Determine the (x, y) coordinate at the center of the cell enclosing the given text.  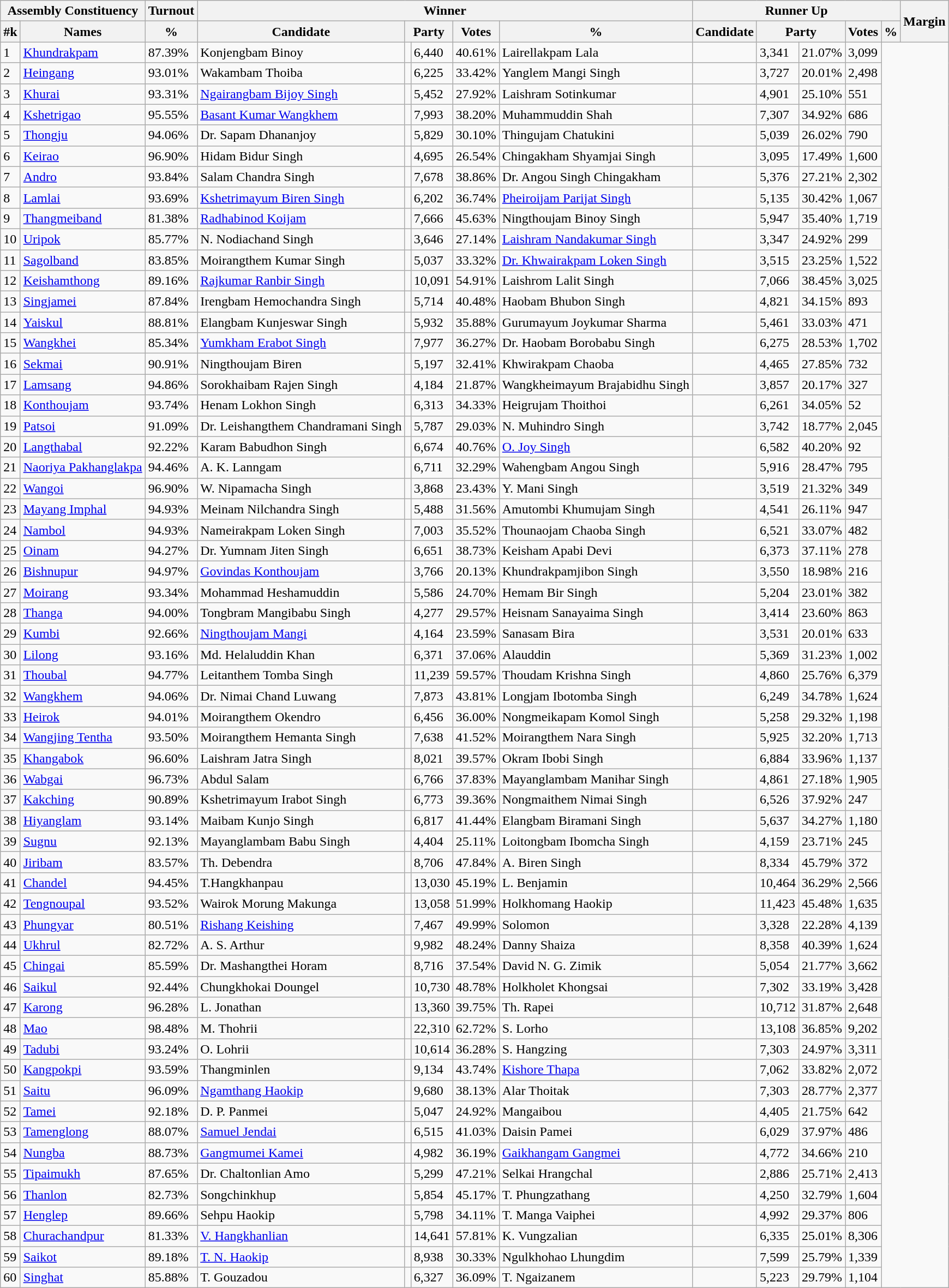
947 (863, 509)
32.20% (821, 738)
25.79% (821, 1256)
4,404 (432, 841)
5,197 (432, 364)
Sekmai (83, 364)
8 (10, 197)
893 (863, 302)
T.Hangkhanpau (301, 883)
81.33% (171, 1236)
94.00% (171, 613)
41 (10, 883)
Chingakham Shyamjai Singh (596, 156)
T. Gouzadou (301, 1278)
34.05% (821, 405)
Chingai (83, 966)
26.02% (821, 135)
382 (863, 592)
12 (10, 281)
7,307 (778, 115)
31 (10, 675)
Khundrakpamjibon Singh (596, 571)
20.13% (476, 571)
93.84% (171, 177)
Tamei (83, 1111)
Haobam Bhubon Singh (596, 302)
14 (10, 322)
43.74% (476, 1070)
6,225 (432, 73)
3,550 (778, 571)
Heirok (83, 717)
216 (863, 571)
Langthabal (83, 447)
Thanlon (83, 1194)
85.88% (171, 1278)
6,440 (432, 52)
93.34% (171, 592)
93.31% (171, 94)
31.23% (821, 655)
Sehpu Haokip (301, 1215)
36.19% (476, 1153)
85.59% (171, 966)
6,711 (432, 468)
Selkai Hrangchal (596, 1173)
Phungyar (83, 925)
10,730 (432, 987)
17 (10, 385)
4,860 (778, 675)
49.99% (476, 925)
Wangoi (83, 488)
S. Lorho (596, 1028)
8,021 (432, 758)
37.97% (821, 1132)
Wahengbam Angou Singh (596, 468)
Kishore Thapa (596, 1070)
Dr. Angou Singh Chingakham (596, 177)
Kshetrigao (83, 115)
6,674 (432, 447)
89.66% (171, 1215)
41.44% (476, 820)
90.91% (171, 364)
Wairok Morung Makunga (301, 903)
4,405 (778, 1111)
48.78% (476, 987)
M. Thohrii (301, 1028)
45.63% (476, 218)
6,335 (778, 1236)
Mohammad Heshamuddin (301, 592)
1,600 (863, 156)
Jiribam (83, 862)
K. Vungzalian (596, 1236)
Chungkhokai Doungel (301, 987)
57.81% (476, 1236)
10,464 (778, 883)
3,766 (432, 571)
1,905 (863, 779)
2,648 (863, 1008)
6,884 (778, 758)
40.76% (476, 447)
Amutombi Khumujam Singh (596, 509)
16 (10, 364)
7,062 (778, 1070)
60 (10, 1278)
T. Manga Vaiphei (596, 1215)
Meinam Nilchandra Singh (301, 509)
1,522 (863, 260)
Holkhomang Haokip (596, 903)
Ningthoujam Binoy Singh (596, 218)
2,302 (863, 177)
37 (10, 800)
6,029 (778, 1132)
32.79% (821, 1194)
92 (863, 447)
27.85% (821, 364)
4,901 (778, 94)
93.74% (171, 405)
1,137 (863, 758)
5,369 (778, 655)
88.73% (171, 1153)
90.89% (171, 800)
Salam Chandra Singh (301, 177)
Thoubal (83, 675)
5,947 (778, 218)
11,239 (432, 675)
30.33% (476, 1256)
3,515 (778, 260)
13 (10, 302)
83.85% (171, 260)
Kumbi (83, 634)
Bishnupur (83, 571)
Dr. Sapam Dhananjoy (301, 135)
37.83% (476, 779)
Khangabok (83, 758)
45.19% (476, 883)
482 (863, 530)
7,467 (432, 925)
Thangminlen (301, 1070)
1,702 (863, 343)
5,223 (778, 1278)
13,058 (432, 903)
36.27% (476, 343)
33.03% (821, 322)
7,993 (432, 115)
39 (10, 841)
Dr. Chaltonlian Amo (301, 1173)
299 (863, 239)
85.77% (171, 239)
10 (10, 239)
51.99% (476, 903)
633 (863, 634)
Ngairangbam Bijoy Singh (301, 94)
4,139 (863, 925)
5,054 (778, 966)
34.27% (821, 820)
Mao (83, 1028)
4,992 (778, 1215)
10,091 (432, 281)
D. P. Panmei (301, 1111)
7,873 (432, 696)
11 (10, 260)
Ngamthang Haokip (301, 1091)
80.51% (171, 925)
A. Biren Singh (596, 862)
Elangbam Kunjeswar Singh (301, 322)
7,666 (432, 218)
5,925 (778, 738)
Kakching (83, 800)
27.21% (821, 177)
3,857 (778, 385)
3,099 (863, 52)
45.48% (821, 903)
642 (863, 1111)
Nameirakpam Loken Singh (301, 530)
Rajkumar Ranbir Singh (301, 281)
92.13% (171, 841)
49 (10, 1049)
7,638 (432, 738)
Uripok (83, 239)
Kshetrimayum Irabot Singh (301, 800)
40.61% (476, 52)
N. Muhindro Singh (596, 426)
Radhabinod Koijam (301, 218)
Wangkhem (83, 696)
37.92% (821, 800)
Assembly Constituency (73, 11)
Alauddin (596, 655)
Laishram Jatra Singh (301, 758)
Karong (83, 1008)
Naoriya Pakhanglakpa (83, 468)
5,488 (432, 509)
23.59% (476, 634)
Singhat (83, 1278)
1 (10, 52)
372 (863, 862)
26.11% (821, 509)
94.27% (171, 550)
5,452 (432, 94)
36.74% (476, 197)
55 (10, 1173)
Kangpokpi (83, 1070)
28.53% (821, 343)
Holkholet Khongsai (596, 987)
7,678 (432, 177)
36.28% (476, 1049)
Karam Babudhon Singh (301, 447)
Ningthoujam Mangi (301, 634)
3 (10, 94)
4,821 (778, 302)
Tipaimukh (83, 1173)
Keisham Apabi Devi (596, 550)
Okram Ibobi Singh (596, 758)
6 (10, 156)
O. Lohrii (301, 1049)
Turnout (171, 11)
247 (863, 800)
1,339 (863, 1256)
8,938 (432, 1256)
33.32% (476, 260)
29.79% (821, 1278)
6,313 (432, 405)
42 (10, 903)
Wangjing Tentha (83, 738)
Names (83, 32)
3,742 (778, 426)
6,249 (778, 696)
Yaiskul (83, 322)
1,198 (863, 717)
43 (10, 925)
Saikot (83, 1256)
Lamsang (83, 385)
4,277 (432, 613)
92.44% (171, 987)
5,932 (432, 322)
1,713 (863, 738)
4,772 (778, 1153)
26.54% (476, 156)
Muhammuddin Shah (596, 115)
349 (863, 488)
2 (10, 73)
94.01% (171, 717)
56 (10, 1194)
Konjengbam Binoy (301, 52)
Tadubi (83, 1049)
5 (10, 135)
5,376 (778, 177)
96.60% (171, 758)
8,706 (432, 862)
Thoudam Krishna Singh (596, 675)
34.66% (821, 1153)
5,037 (432, 260)
4,184 (432, 385)
40 (10, 862)
38.20% (476, 115)
38.13% (476, 1091)
59 (10, 1256)
Thounaojam Chaoba Singh (596, 530)
Md. Helaluddin Khan (301, 655)
89.16% (171, 281)
1,180 (863, 820)
Wangkheimayum Brajabidhu Singh (596, 385)
8,716 (432, 966)
Alar Thoitak (596, 1091)
28 (10, 613)
38.73% (476, 550)
14,641 (432, 1236)
26 (10, 571)
27.14% (476, 239)
Hiyanglam (83, 820)
87.39% (171, 52)
5,299 (432, 1173)
5,039 (778, 135)
62.72% (476, 1028)
Lamlai (83, 197)
91.09% (171, 426)
93.69% (171, 197)
1,067 (863, 197)
T. Phungzathang (596, 1194)
7 (10, 177)
37.11% (821, 550)
Laishram Sotinkumar (596, 94)
Nongmaithem Nimai Singh (596, 800)
Danny Shaiza (596, 945)
Ukhrul (83, 945)
Moirang (83, 592)
24.97% (821, 1049)
89.18% (171, 1256)
6,651 (432, 550)
Rishang Keishing (301, 925)
2,566 (863, 883)
L. Jonathan (301, 1008)
13,030 (432, 883)
7,302 (778, 987)
5,586 (432, 592)
Irengbam Hemochandra Singh (301, 302)
Winner (445, 11)
Churachandpur (83, 1236)
Keirao (83, 156)
4,982 (432, 1153)
Abdul Salam (301, 779)
94.86% (171, 385)
8,358 (778, 945)
327 (863, 385)
3,328 (778, 925)
18.98% (821, 571)
21.07% (821, 52)
93.16% (171, 655)
Heingang (83, 73)
33.82% (821, 1070)
6,202 (432, 197)
17.49% (821, 156)
1,604 (863, 1194)
6,373 (778, 550)
25.10% (821, 94)
Saikul (83, 987)
28.77% (821, 1091)
6,766 (432, 779)
27.18% (821, 779)
20.17% (821, 385)
5,258 (778, 717)
92.18% (171, 1111)
93.52% (171, 903)
45.17% (476, 1194)
33.07% (821, 530)
85.34% (171, 343)
Keishamthong (83, 281)
35.52% (476, 530)
54.91% (476, 281)
5,461 (778, 322)
20 (10, 447)
4,695 (432, 156)
Mayang Imphal (83, 509)
93.59% (171, 1070)
Margin (924, 21)
23.71% (821, 841)
3,428 (863, 987)
34.33% (476, 405)
13,360 (432, 1008)
2,072 (863, 1070)
9,982 (432, 945)
486 (863, 1132)
40.48% (476, 302)
1,002 (863, 655)
29 (10, 634)
36.85% (821, 1028)
6,275 (778, 343)
3,531 (778, 634)
732 (863, 364)
21.77% (821, 966)
Nungba (83, 1153)
T. Ngaizanem (596, 1278)
Laishrom Lalit Singh (596, 281)
4,159 (778, 841)
S. Hangzing (596, 1049)
2,498 (863, 73)
39.36% (476, 800)
Lilong (83, 655)
37.06% (476, 655)
92.22% (171, 447)
Chandel (83, 883)
Runner Up (796, 11)
10,712 (778, 1008)
32.29% (476, 468)
92.66% (171, 634)
Sorokhaibam Rajen Singh (301, 385)
Wabgai (83, 779)
21.75% (821, 1111)
Wangkhei (83, 343)
10,614 (432, 1049)
30 (10, 655)
7,977 (432, 343)
Henam Lokhon Singh (301, 405)
A. K. Lanngam (301, 468)
Singjamei (83, 302)
34.78% (821, 696)
7,599 (778, 1256)
23.25% (821, 260)
45.79% (821, 862)
47 (10, 1008)
3,341 (778, 52)
Yanglem Mangi Singh (596, 73)
5,787 (432, 426)
96.73% (171, 779)
Govindas Konthoujam (301, 571)
41.52% (476, 738)
88.81% (171, 322)
25.11% (476, 841)
Dr. Yumnam Jiten Singh (301, 550)
W. Nipamacha Singh (301, 488)
25.01% (821, 1236)
13,108 (778, 1028)
Gaikhangam Gangmei (596, 1153)
25.71% (821, 1173)
David N. G. Zimik (596, 966)
Solomon (596, 925)
A. S. Arthur (301, 945)
33.19% (821, 987)
82.72% (171, 945)
5,854 (432, 1194)
29.03% (476, 426)
Elangbam Biramani Singh (596, 820)
Sagolband (83, 260)
51 (10, 1091)
5,829 (432, 135)
9,202 (863, 1028)
Heisnam Sanayaima Singh (596, 613)
23 (10, 509)
L. Benjamin (596, 883)
7,003 (432, 530)
Moirangthem Hemanta Singh (301, 738)
2,045 (863, 426)
43.81% (476, 696)
34 (10, 738)
Wakambam Thoiba (301, 73)
6,521 (778, 530)
Th. Rapei (596, 1008)
54 (10, 1153)
Mangaibou (596, 1111)
Lairellakpam Lala (596, 52)
6,379 (863, 675)
39.57% (476, 758)
6,526 (778, 800)
Andro (83, 177)
Thongju (83, 135)
Moirangthem Nara Singh (596, 738)
1,635 (863, 903)
Mayanglambam Manihar Singh (596, 779)
21.32% (821, 488)
93.14% (171, 820)
3,868 (432, 488)
Mayanglambam Babu Singh (301, 841)
34.11% (476, 1215)
2,413 (863, 1173)
Loitongbam Ibomcha Singh (596, 841)
Dr. Mashangthei Horam (301, 966)
59.57% (476, 675)
34.15% (821, 302)
Tamenglong (83, 1132)
98.48% (171, 1028)
96.28% (171, 1008)
4 (10, 115)
Sanasam Bira (596, 634)
Henglep (83, 1215)
39.75% (476, 1008)
Samuel Jendai (301, 1132)
35.40% (821, 218)
Hidam Bidur Singh (301, 156)
87.84% (171, 302)
Gangmumei Kamei (301, 1153)
Oinam (83, 550)
37.54% (476, 966)
21 (10, 468)
11,423 (778, 903)
9,134 (432, 1070)
3,025 (863, 281)
33.96% (821, 758)
Gurumayum Joykumar Sharma (596, 322)
3,662 (863, 966)
24 (10, 530)
27.92% (476, 94)
V. Hangkhanlian (301, 1236)
Hemam Bir Singh (596, 592)
38.45% (821, 281)
34.92% (821, 115)
19 (10, 426)
5,047 (432, 1111)
Kshetrimayum Biren Singh (301, 197)
Sugnu (83, 841)
5,916 (778, 468)
36 (10, 779)
3,414 (778, 613)
36.00% (476, 717)
28.47% (821, 468)
96.09% (171, 1091)
6,817 (432, 820)
2,377 (863, 1091)
31.87% (821, 1008)
Thingujam Chatukini (596, 135)
18 (10, 405)
5,798 (432, 1215)
93.24% (171, 1049)
35.88% (476, 322)
#k (10, 32)
Ningthoujam Biren (301, 364)
1,104 (863, 1278)
95.55% (171, 115)
Thanga (83, 613)
4,465 (778, 364)
47.21% (476, 1173)
25.76% (821, 675)
245 (863, 841)
38 (10, 820)
94.45% (171, 883)
Dr. Khwairakpam Loken Singh (596, 260)
45 (10, 966)
22.28% (821, 925)
32 (10, 696)
278 (863, 550)
Khwirakpam Chaoba (596, 364)
795 (863, 468)
3,311 (863, 1049)
40.20% (821, 447)
863 (863, 613)
6,327 (432, 1278)
6,261 (778, 405)
Khundrakpam (83, 52)
3,646 (432, 239)
53 (10, 1132)
93.50% (171, 738)
81.38% (171, 218)
6,456 (432, 717)
Tongbram Mangibabu Singh (301, 613)
Nongmeikapam Komol Singh (596, 717)
22 (10, 488)
Khurai (83, 94)
8,334 (778, 862)
33.42% (476, 73)
36.09% (476, 1278)
Songchinkhup (301, 1194)
Dr. Nimai Chand Luwang (301, 696)
7,066 (778, 281)
33 (10, 717)
3,727 (778, 73)
O. Joy Singh (596, 447)
3,519 (778, 488)
Laishram Nandakumar Singh (596, 239)
3,095 (778, 156)
Y. Mani Singh (596, 488)
Patsoi (83, 426)
1,719 (863, 218)
31.56% (476, 509)
94.97% (171, 571)
36.29% (821, 883)
94.77% (171, 675)
47.84% (476, 862)
46 (10, 987)
6,371 (432, 655)
5,135 (778, 197)
Ngulkhohao Lhungdim (596, 1256)
82.73% (171, 1194)
58 (10, 1236)
87.65% (171, 1173)
Thangmeiband (83, 218)
4,250 (778, 1194)
806 (863, 1215)
9,680 (432, 1091)
Basant Kumar Wangkhem (301, 115)
Konthoujam (83, 405)
88.07% (171, 1132)
30.42% (821, 197)
27 (10, 592)
32.41% (476, 364)
44 (10, 945)
6,773 (432, 800)
4,164 (432, 634)
Moirangthem Okendro (301, 717)
Nambol (83, 530)
6,515 (432, 1132)
23.43% (476, 488)
686 (863, 115)
30.10% (476, 135)
4,861 (778, 779)
471 (863, 322)
93.01% (171, 73)
Dr. Leishangthem Chandramani Singh (301, 426)
Leitanthem Tomba Singh (301, 675)
Th. Debendra (301, 862)
Daisin Pamei (596, 1132)
5,204 (778, 592)
50 (10, 1070)
3,347 (778, 239)
Heigrujam Thoithoi (596, 405)
40.39% (821, 945)
94.46% (171, 468)
551 (863, 94)
24.70% (476, 592)
9 (10, 218)
Yumkham Erabot Singh (301, 343)
15 (10, 343)
18.77% (821, 426)
29.57% (476, 613)
48.24% (476, 945)
Moirangthem Kumar Singh (301, 260)
23.01% (821, 592)
N. Nodiachand Singh (301, 239)
5,637 (778, 820)
210 (863, 1153)
57 (10, 1215)
23.60% (821, 613)
2,886 (778, 1173)
29.32% (821, 717)
5,714 (432, 302)
29.37% (821, 1215)
8,306 (863, 1236)
Dr. Haobam Borobabu Singh (596, 343)
790 (863, 135)
Tengnoupal (83, 903)
48 (10, 1028)
25 (10, 550)
Longjam Ibotomba Singh (596, 696)
35 (10, 758)
Pheiroijam Parijat Singh (596, 197)
4,541 (778, 509)
Saitu (83, 1091)
6,582 (778, 447)
38.86% (476, 177)
Maibam Kunjo Singh (301, 820)
22,310 (432, 1028)
83.57% (171, 862)
T. N. Haokip (301, 1256)
41.03% (476, 1132)
21.87% (476, 385)
